Provide the (X, Y) coordinate of the cell's center where the given text is located.  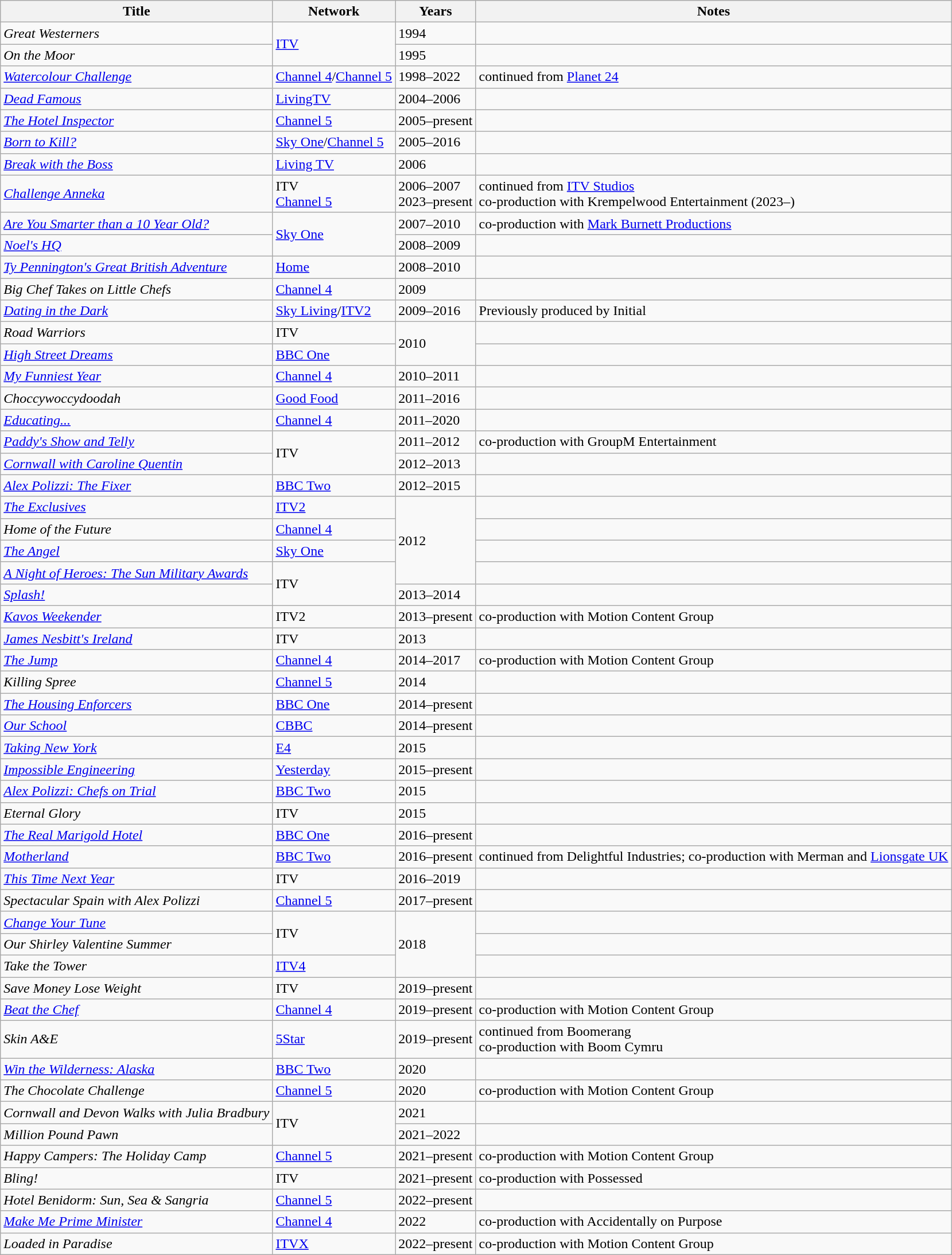
co-production with GroupM Entertainment (714, 442)
Paddy's Show and Telly (137, 442)
2018 (436, 944)
Happy Campers: The Holiday Camp (137, 1156)
Good Food (334, 398)
Road Warriors (137, 333)
continued from Delightful Industries; co-production with Merman and Lionsgate UK (714, 857)
Network (334, 11)
Hotel Benidorm: Sun, Sea & Sangria (137, 1200)
E4 (334, 748)
2010 (436, 344)
Cornwall with Caroline Quentin (137, 464)
Previously produced by Initial (714, 311)
Living TV (334, 164)
Take the Tower (137, 966)
2009 (436, 289)
2011–2012 (436, 442)
Our School (137, 726)
The Chocolate Challenge (137, 1091)
2012–2015 (436, 485)
ITVChannel 5 (334, 194)
2014 (436, 682)
The Jump (137, 660)
Alex Polizzi: Chefs on Trial (137, 791)
Break with the Boss (137, 164)
continued from Boomerangco-production with Boom Cymru (714, 1040)
Educating... (137, 420)
High Street Dreams (137, 355)
2013 (436, 639)
2008–2009 (436, 245)
Million Pound Pawn (137, 1134)
Big Chef Takes on Little Chefs (137, 289)
Loaded in Paradise (137, 1244)
Years (436, 11)
This Time Next Year (137, 879)
Impossible Engineering (137, 770)
2005–present (436, 121)
Motherland (137, 857)
Skin A&E (137, 1040)
continued from Planet 24 (714, 77)
Bling! (137, 1178)
continued from ITV Studiosco-production with Krempelwood Entertainment (2023–) (714, 194)
Dead Famous (137, 99)
Make Me Prime Minister (137, 1222)
Channel 4/Channel 5 (334, 77)
ITVX (334, 1244)
2013–present (436, 616)
The Real Marigold Hotel (137, 835)
A Night of Heroes: The Sun Military Awards (137, 573)
2012–2013 (436, 464)
ITV4 (334, 966)
Eternal Glory (137, 813)
Our Shirley Valentine Summer (137, 944)
2014–2017 (436, 660)
2011–2016 (436, 398)
5Star (334, 1040)
co-production with Possessed (714, 1178)
Home (334, 267)
The Exclusives (137, 507)
Kavos Weekender (137, 616)
2012 (436, 540)
Dating in the Dark (137, 311)
Notes (714, 11)
Title (137, 11)
2015–present (436, 770)
2006–20072023–present (436, 194)
2021–2022 (436, 1134)
Alex Polizzi: The Fixer (137, 485)
Sky One/Channel 5 (334, 142)
The Housing Enforcers (137, 704)
The Hotel Inspector (137, 121)
James Nesbitt's Ireland (137, 639)
Killing Spree (137, 682)
Are You Smarter than a 10 Year Old? (137, 223)
Taking New York (137, 748)
2007–2010 (436, 223)
2013–2014 (436, 595)
Choccywoccydoodah (137, 398)
1998–2022 (436, 77)
2009–2016 (436, 311)
Born to Kill? (137, 142)
My Funniest Year (137, 376)
On the Moor (137, 55)
co-production with Accidentally on Purpose (714, 1222)
Watercolour Challenge (137, 77)
Spectacular Spain with Alex Polizzi (137, 900)
Sky Living/ITV2 (334, 311)
2008–2010 (436, 267)
2004–2006 (436, 99)
2017–present (436, 900)
The Angel (137, 551)
Cornwall and Devon Walks with Julia Bradbury (137, 1113)
LivingTV (334, 99)
Yesterday (334, 770)
Home of the Future (137, 529)
2016–2019 (436, 879)
Change Your Tune (137, 922)
2010–2011 (436, 376)
1995 (436, 55)
Great Westerners (137, 33)
Ty Pennington's Great British Adventure (137, 267)
2021 (436, 1113)
1994 (436, 33)
co-production with Mark Burnett Productions (714, 223)
CBBC (334, 726)
Save Money Lose Weight (137, 988)
Noel's HQ (137, 245)
Splash! (137, 595)
2005–2016 (436, 142)
Beat the Chef (137, 1010)
Win the Wilderness: Alaska (137, 1069)
2022 (436, 1222)
2011–2020 (436, 420)
Challenge Anneka (137, 194)
2006 (436, 164)
